For the text-containing cell, return its midpoint in (X, Y) coordinate format. 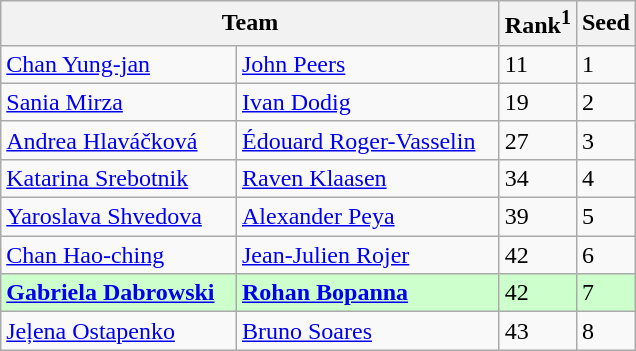
Rank1 (538, 24)
Gabriela Dabrowski (119, 293)
Jeļena Ostapenko (119, 331)
7 (606, 293)
Jean-Julien Rojer (368, 255)
Raven Klaasen (368, 178)
Édouard Roger-Vasselin (368, 140)
34 (538, 178)
8 (606, 331)
1 (606, 64)
Chan Yung-jan (119, 64)
3 (606, 140)
39 (538, 217)
6 (606, 255)
43 (538, 331)
Ivan Dodig (368, 102)
2 (606, 102)
Chan Hao-ching (119, 255)
Andrea Hlaváčková (119, 140)
19 (538, 102)
Rohan Bopanna (368, 293)
Katarina Srebotnik (119, 178)
Alexander Peya (368, 217)
Bruno Soares (368, 331)
Seed (606, 24)
11 (538, 64)
4 (606, 178)
Sania Mirza (119, 102)
27 (538, 140)
John Peers (368, 64)
5 (606, 217)
Yaroslava Shvedova (119, 217)
Team (250, 24)
